Determine the (x, y) coordinate at the center of the cell enclosing the given text.  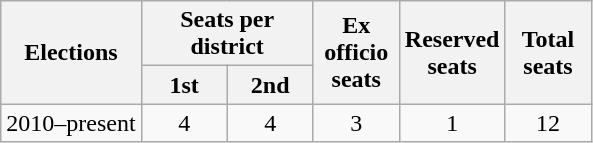
Total seats (548, 52)
Seats per district (227, 34)
Ex officio seats (356, 52)
2010–present (71, 123)
Elections (71, 52)
2nd (270, 85)
1st (184, 85)
Reserved seats (452, 52)
3 (356, 123)
1 (452, 123)
12 (548, 123)
